Return the (x, y) coordinate for the center point of the cell that contains the specified text.  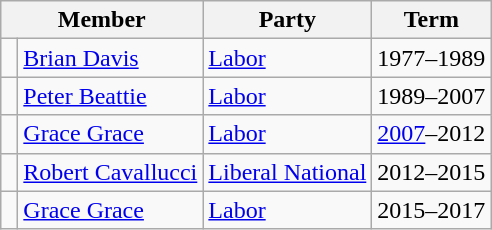
Brian Davis (110, 58)
Robert Cavallucci (110, 172)
Member (102, 20)
2007–2012 (432, 134)
1977–1989 (432, 58)
2012–2015 (432, 172)
2015–2017 (432, 210)
Party (288, 20)
Peter Beattie (110, 96)
Term (432, 20)
Liberal National (288, 172)
1989–2007 (432, 96)
